Find where the given text appears and provide that cell's center as (x, y) coordinate. 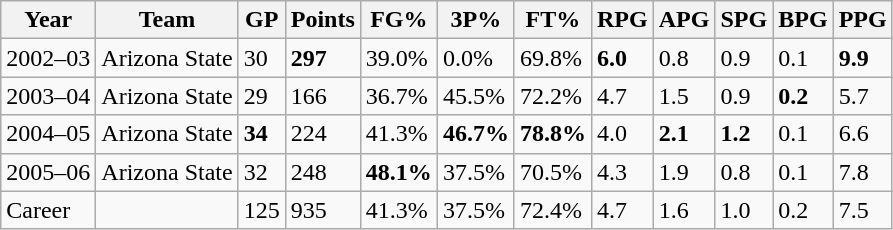
4.0 (622, 134)
FG% (398, 20)
2005–06 (48, 172)
5.7 (862, 96)
1.2 (744, 134)
1.0 (744, 210)
GP (262, 20)
224 (322, 134)
297 (322, 58)
935 (322, 210)
29 (262, 96)
APG (684, 20)
34 (262, 134)
248 (322, 172)
125 (262, 210)
2004–05 (48, 134)
46.7% (476, 134)
72.2% (552, 96)
SPG (744, 20)
BPG (803, 20)
6.6 (862, 134)
Points (322, 20)
1.6 (684, 210)
1.9 (684, 172)
45.5% (476, 96)
2003–04 (48, 96)
48.1% (398, 172)
Team (167, 20)
RPG (622, 20)
166 (322, 96)
Career (48, 210)
2.1 (684, 134)
39.0% (398, 58)
69.8% (552, 58)
7.8 (862, 172)
3P% (476, 20)
6.0 (622, 58)
72.4% (552, 210)
7.5 (862, 210)
9.9 (862, 58)
4.3 (622, 172)
Year (48, 20)
32 (262, 172)
0.0% (476, 58)
FT% (552, 20)
2002–03 (48, 58)
30 (262, 58)
PPG (862, 20)
36.7% (398, 96)
1.5 (684, 96)
78.8% (552, 134)
70.5% (552, 172)
